From the cell containing the given text, extract its center point as (X, Y) coordinate. 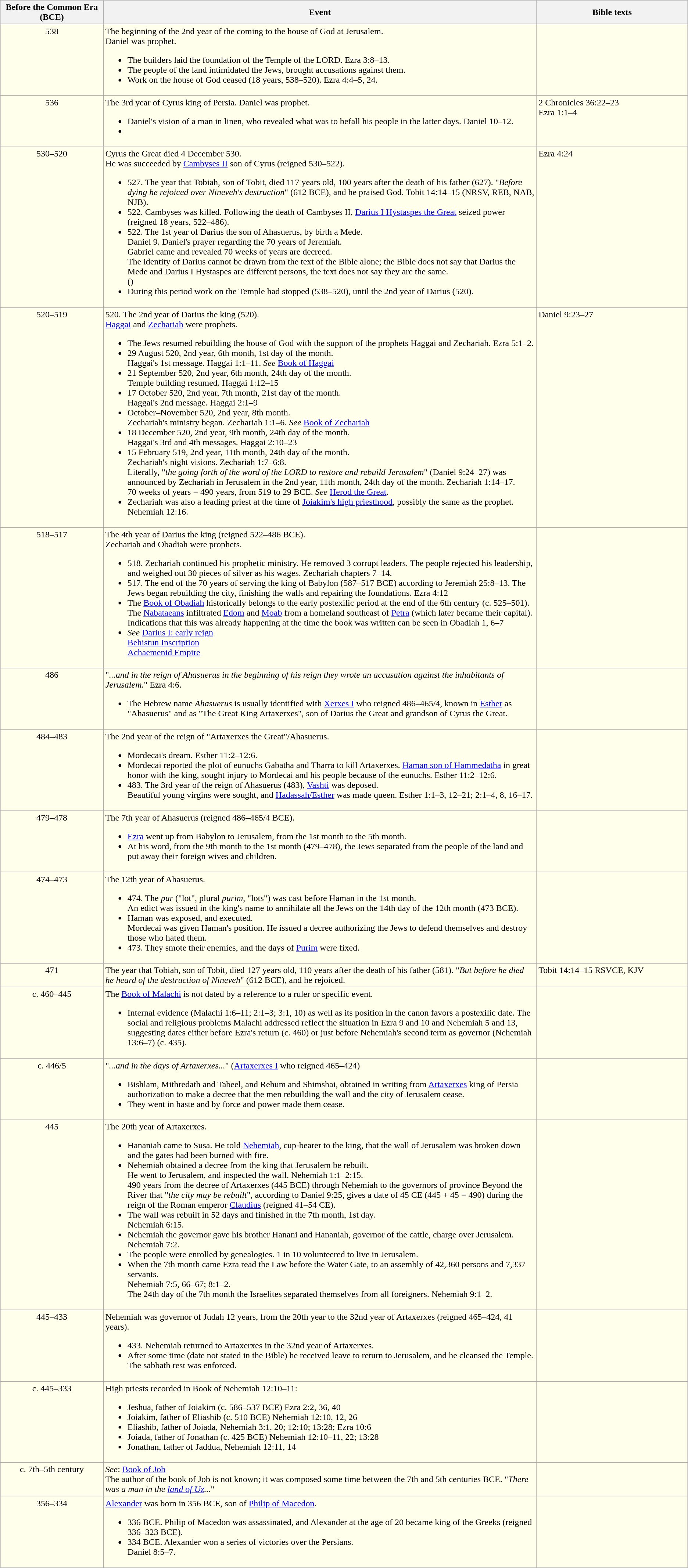
538 (52, 60)
c. 7th–5th century (52, 1479)
Before the Common Era(BCE) (52, 12)
c. 460–445 (52, 1023)
Ezra 4:24 (612, 227)
518–517 (52, 598)
471 (52, 975)
Tobit 14:14–15 RSVCE, KJV (612, 975)
c. 445–333 (52, 1422)
474–473 (52, 918)
356–334 (52, 1532)
530–520 (52, 227)
2 Chronicles 36:22–23 Ezra 1:1–4 (612, 121)
486 (52, 699)
Event (320, 12)
484–483 (52, 770)
536 (52, 121)
Bible texts (612, 12)
c. 446/5 (52, 1089)
Daniel 9:23–27 (612, 417)
445 (52, 1215)
479–478 (52, 841)
445–433 (52, 1346)
520–519 (52, 417)
